For the text-containing cell, return its midpoint in [x, y] coordinate format. 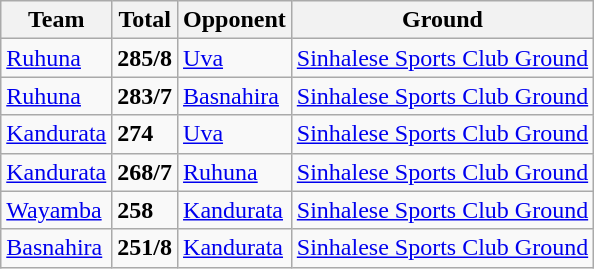
Total [145, 20]
285/8 [145, 58]
Team [56, 20]
251/8 [145, 248]
Wayamba [56, 210]
258 [145, 210]
Opponent [235, 20]
274 [145, 134]
283/7 [145, 96]
Ground [442, 20]
268/7 [145, 172]
